Provide the (X, Y) coordinate of the cell's center where the given text is located.  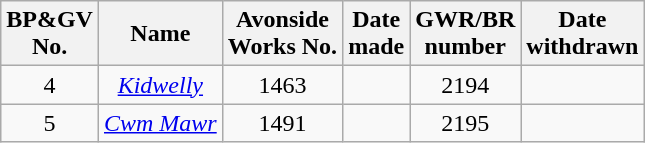
GWR/BRnumber (466, 34)
5 (50, 123)
2194 (466, 85)
2195 (466, 123)
1491 (282, 123)
Datewithdrawn (582, 34)
AvonsideWorks No. (282, 34)
Datemade (376, 34)
BP&GVNo. (50, 34)
Name (160, 34)
1463 (282, 85)
Kidwelly (160, 85)
Cwm Mawr (160, 123)
4 (50, 85)
